Determine the [x, y] coordinate at the center of the cell enclosing the given text.  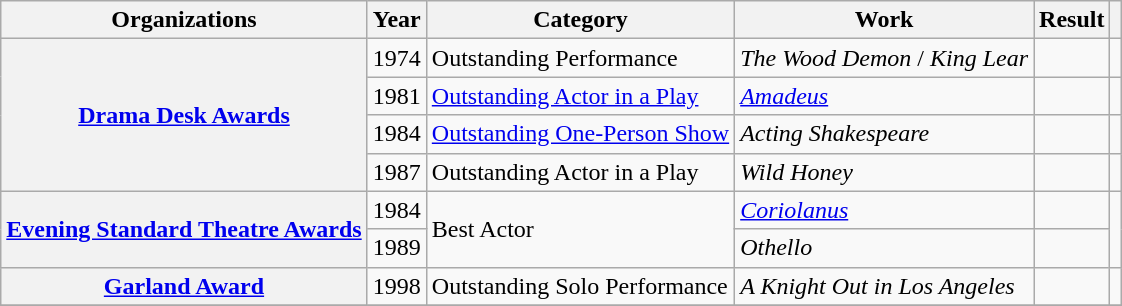
Garland Award [184, 286]
1989 [396, 248]
Outstanding Performance [580, 58]
Evening Standard Theatre Awards [184, 229]
Othello [884, 248]
Organizations [184, 20]
Best Actor [580, 229]
Coriolanus [884, 210]
Drama Desk Awards [184, 115]
A Knight Out in Los Angeles [884, 286]
Outstanding One-Person Show [580, 134]
1974 [396, 58]
Amadeus [884, 96]
Work [884, 20]
Year [396, 20]
Outstanding Solo Performance [580, 286]
1981 [396, 96]
Wild Honey [884, 172]
Category [580, 20]
The Wood Demon / King Lear [884, 58]
1998 [396, 286]
Acting Shakespeare [884, 134]
1987 [396, 172]
Result [1072, 20]
